Identify which cell holds the provided text, then report its [X, Y] central coordinate. 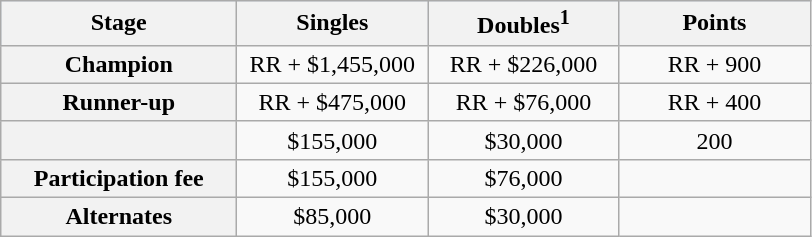
Champion [119, 64]
$85,000 [332, 217]
RR + $475,000 [332, 102]
Alternates [119, 217]
Singles [332, 24]
Participation fee [119, 178]
RR + 400 [714, 102]
Points [714, 24]
200 [714, 140]
$76,000 [524, 178]
RR + $1,455,000 [332, 64]
Doubles1 [524, 24]
RR + $76,000 [524, 102]
RR + 900 [714, 64]
RR + $226,000 [524, 64]
Stage [119, 24]
Runner-up [119, 102]
